Extract the [x, y] coordinate from the center of the cell holding the provided text.  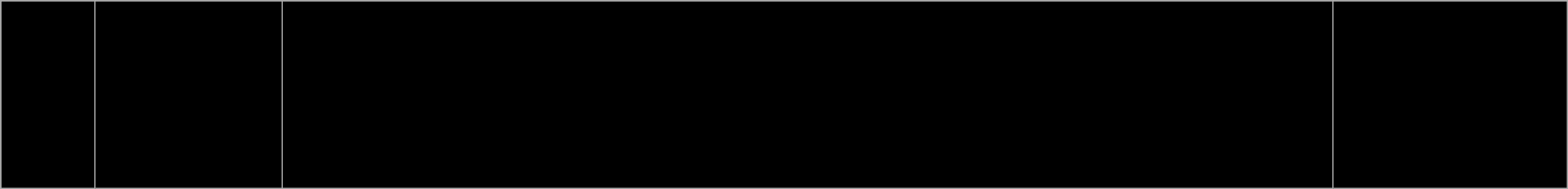
Ep # [48, 94]
Airdate [1450, 94]
Title [807, 94]
Production Code [189, 94]
